Search for the cell housing the specified text and yield its [X, Y] center coordinate. 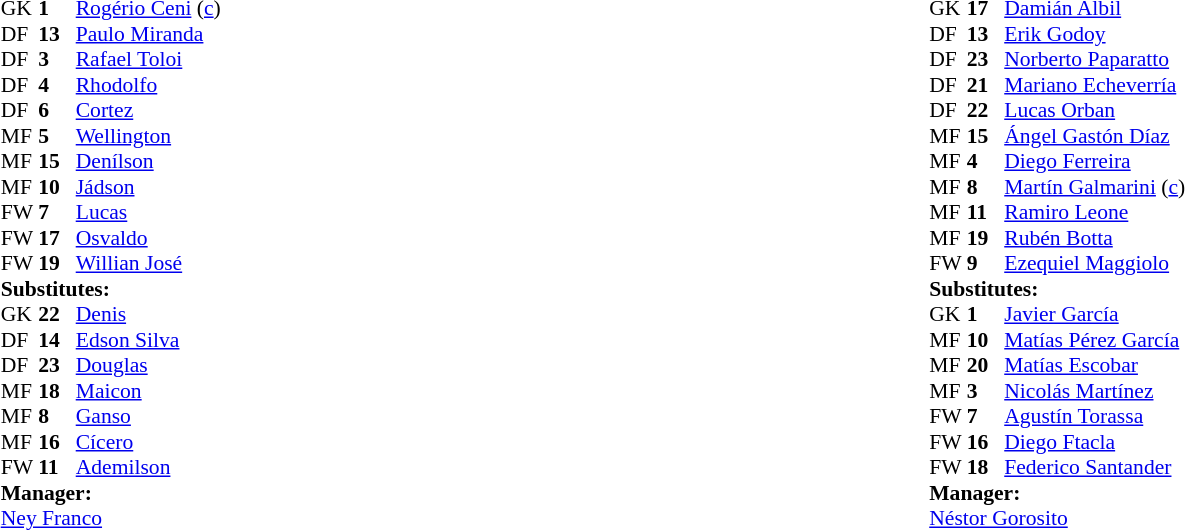
21 [986, 85]
Cícero [148, 442]
Martín Galmarini (c) [1094, 187]
Lucas [148, 213]
Wellington [148, 136]
Edson Silva [148, 340]
Denis [148, 315]
Ganso [148, 417]
Paulo Miranda [148, 34]
Lucas Orban [1094, 111]
Rubén Botta [1094, 238]
Rafael Toloi [148, 59]
Matías Pérez García [1094, 340]
Jádson [148, 187]
Osvaldo [148, 238]
9 [986, 263]
Rhodolfo [148, 85]
Matías Escobar [1094, 365]
6 [57, 111]
Ademilson [148, 467]
Mariano Echeverría [1094, 85]
Denílson [148, 161]
5 [57, 136]
Douglas [148, 365]
Ramiro Leone [1094, 213]
14 [57, 340]
17 [57, 238]
Erik Godoy [1094, 34]
Diego Ftacla [1094, 442]
Diego Ferreira [1094, 161]
20 [986, 365]
Ángel Gastón Díaz [1094, 136]
Nicolás Martínez [1094, 391]
1 [986, 315]
Willian José [148, 263]
Ezequiel Maggiolo [1094, 263]
Norberto Paparatto [1094, 59]
Agustín Torassa [1094, 417]
Federico Santander [1094, 467]
Cortez [148, 111]
Javier García [1094, 315]
Maicon [148, 391]
